Detect which cell encompasses the target text, then output its [X, Y] center coordinate. 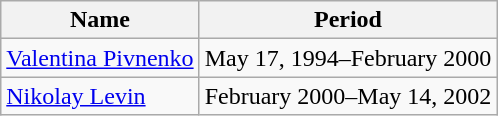
Nikolay Levin [100, 96]
Name [100, 20]
May 17, 1994–February 2000 [348, 58]
Period [348, 20]
Valentina Pivnenko [100, 58]
February 2000–May 14, 2002 [348, 96]
